Return (x, y) of the center of cell containing provided text 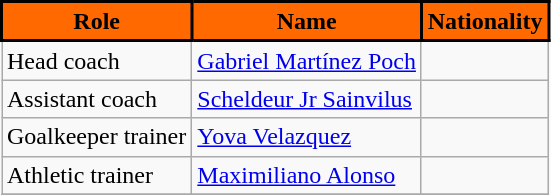
Gabriel Martínez Poch (307, 60)
Head coach (97, 60)
Nationality (484, 22)
Name (307, 22)
Role (97, 22)
Scheldeur Jr Sainvilus (307, 99)
Athletic trainer (97, 175)
Yova Velazquez (307, 137)
Assistant coach (97, 99)
Goalkeeper trainer (97, 137)
Maximiliano Alonso (307, 175)
